Return (X, Y) of the center of cell containing provided text 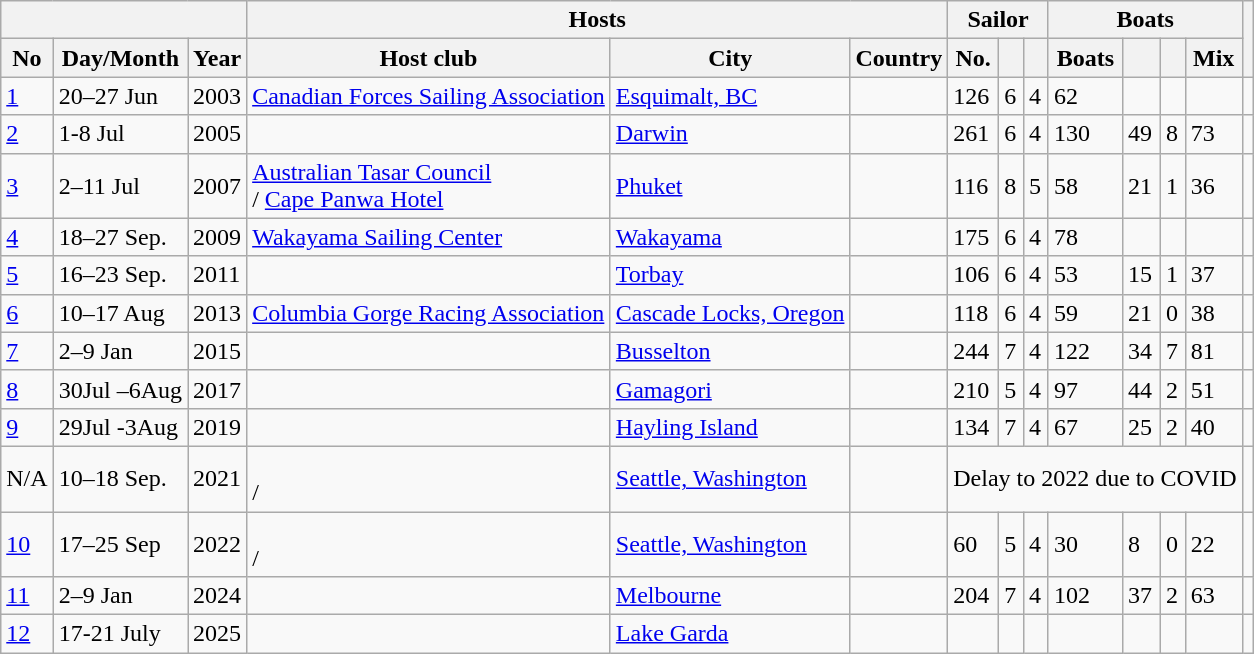
36 (1214, 186)
Hayling Island (730, 427)
Wakayama Sailing Center (429, 237)
175 (974, 237)
2005 (218, 134)
2009 (218, 237)
2003 (218, 96)
17–25 Sep (120, 544)
Busselton (730, 351)
No. (974, 58)
2015 (218, 351)
10–18 Sep. (120, 478)
Cascade Locks, Oregon (730, 313)
62 (1085, 96)
2013 (218, 313)
106 (974, 275)
2025 (218, 634)
2007 (218, 186)
53 (1085, 275)
44 (1141, 389)
73 (1214, 134)
11 (27, 596)
1-8 Jul (120, 134)
59 (1085, 313)
116 (974, 186)
2022 (218, 544)
Darwin (730, 134)
Lake Garda (730, 634)
15 (1141, 275)
63 (1214, 596)
34 (1141, 351)
2–11 Jul (120, 186)
9 (27, 427)
Country (899, 58)
Phuket (730, 186)
No (27, 58)
Gamagori (730, 389)
30 (1085, 544)
Wakayama (730, 237)
122 (1085, 351)
78 (1085, 237)
2021 (218, 478)
244 (974, 351)
25 (1141, 427)
2017 (218, 389)
40 (1214, 427)
Sailor (998, 20)
10 (27, 544)
Day/Month (120, 58)
Delay to 2022 due to COVID (1095, 478)
N/A (27, 478)
134 (974, 427)
38 (1214, 313)
81 (1214, 351)
Columbia Gorge Racing Association (429, 313)
58 (1085, 186)
18–27 Sep. (120, 237)
67 (1085, 427)
17-21 July (120, 634)
Year (218, 58)
30Jul –6Aug (120, 389)
261 (974, 134)
210 (974, 389)
60 (974, 544)
2019 (218, 427)
20–27 Jun (120, 96)
118 (974, 313)
29Jul -3Aug (120, 427)
Esquimalt, BC (730, 96)
97 (1085, 389)
10–17 Aug (120, 313)
Torbay (730, 275)
3 (27, 186)
22 (1214, 544)
City (730, 58)
Melbourne (730, 596)
Mix (1214, 58)
Host club (429, 58)
126 (974, 96)
49 (1141, 134)
Hosts (598, 20)
Canadian Forces Sailing Association (429, 96)
16–23 Sep. (120, 275)
204 (974, 596)
102 (1085, 596)
51 (1214, 389)
Australian Tasar Council / Cape Panwa Hotel (429, 186)
130 (1085, 134)
2011 (218, 275)
2024 (218, 596)
12 (27, 634)
